Identify which cell holds the provided text, then report its [X, Y] central coordinate. 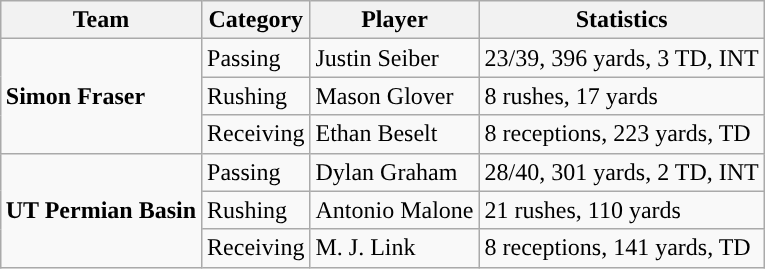
Justin Seiber [394, 58]
Ethan Beselt [394, 134]
Simon Fraser [100, 96]
28/40, 301 yards, 2 TD, INT [622, 172]
8 receptions, 141 yards, TD [622, 248]
21 rushes, 110 yards [622, 210]
Mason Glover [394, 96]
Team [100, 20]
M. J. Link [394, 248]
UT Permian Basin [100, 210]
Player [394, 20]
Dylan Graham [394, 172]
Statistics [622, 20]
8 rushes, 17 yards [622, 96]
Antonio Malone [394, 210]
Category [256, 20]
23/39, 396 yards, 3 TD, INT [622, 58]
8 receptions, 223 yards, TD [622, 134]
